Find where the given text appears and provide that cell's center as [X, Y] coordinate. 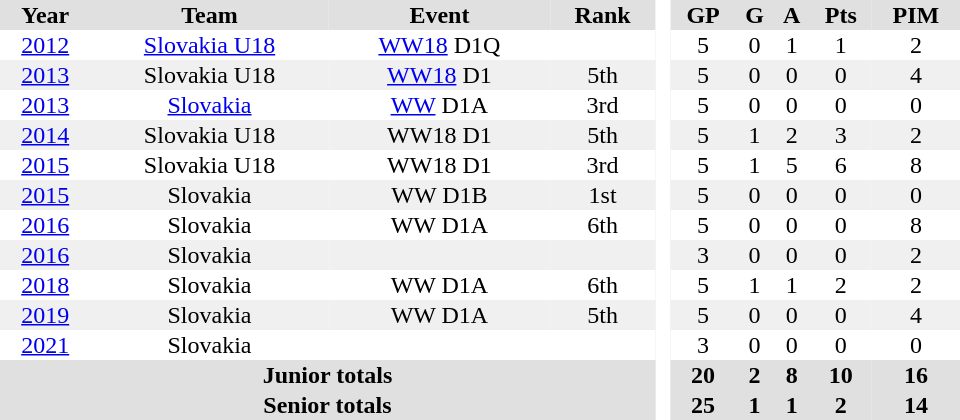
Year [45, 15]
Event [440, 15]
6 [841, 165]
25 [703, 405]
A [792, 15]
WW D1B [440, 195]
16 [916, 375]
GP [703, 15]
1st [602, 195]
10 [841, 375]
G [754, 15]
Team [209, 15]
Rank [602, 15]
Pts [841, 15]
2019 [45, 315]
2012 [45, 45]
Junior totals [328, 375]
PIM [916, 15]
2021 [45, 345]
20 [703, 375]
2014 [45, 135]
14 [916, 405]
Senior totals [328, 405]
2018 [45, 285]
WW18 D1Q [440, 45]
